Find where the given text appears and provide that cell's center as [X, Y] coordinate. 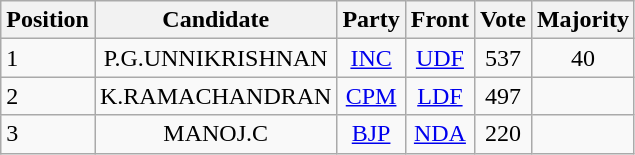
BJP [371, 134]
1 [48, 58]
MANOJ.C [215, 134]
220 [504, 134]
Position [48, 20]
2 [48, 96]
K.RAMACHANDRAN [215, 96]
Candidate [215, 20]
NDA [440, 134]
537 [504, 58]
Vote [504, 20]
497 [504, 96]
Majority [582, 20]
Party [371, 20]
Front [440, 20]
LDF [440, 96]
UDF [440, 58]
CPM [371, 96]
3 [48, 134]
INC [371, 58]
P.G.UNNIKRISHNAN [215, 58]
40 [582, 58]
